Capture the cell that displays the provided text and extract its (x, y) central coordinate. 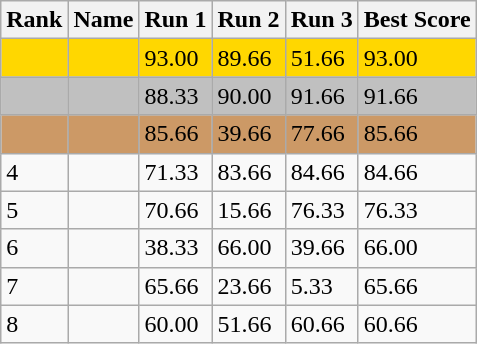
60.00 (176, 324)
Run 1 (176, 20)
4 (34, 172)
83.66 (248, 172)
Rank (34, 20)
15.66 (248, 210)
77.66 (322, 134)
5 (34, 210)
Run 2 (248, 20)
Best Score (417, 20)
70.66 (176, 210)
38.33 (176, 248)
Run 3 (322, 20)
88.33 (176, 96)
71.33 (176, 172)
7 (34, 286)
23.66 (248, 286)
8 (34, 324)
90.00 (248, 96)
5.33 (322, 286)
89.66 (248, 58)
Name (104, 20)
6 (34, 248)
